Determine the [x, y] coordinate at the center of the cell enclosing the given text.  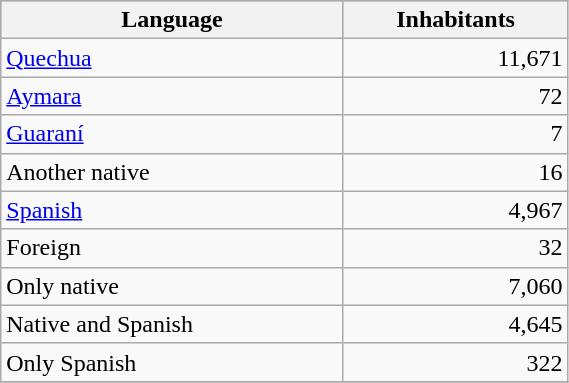
Only Spanish [172, 362]
7 [456, 134]
Guaraní [172, 134]
Inhabitants [456, 20]
7,060 [456, 286]
Another native [172, 172]
322 [456, 362]
Foreign [172, 248]
11,671 [456, 58]
Quechua [172, 58]
Aymara [172, 96]
4,967 [456, 210]
72 [456, 96]
4,645 [456, 324]
Language [172, 20]
16 [456, 172]
Native and Spanish [172, 324]
Spanish [172, 210]
Only native [172, 286]
32 [456, 248]
